Locate the cell with the specified text and output its [X, Y] center coordinate. 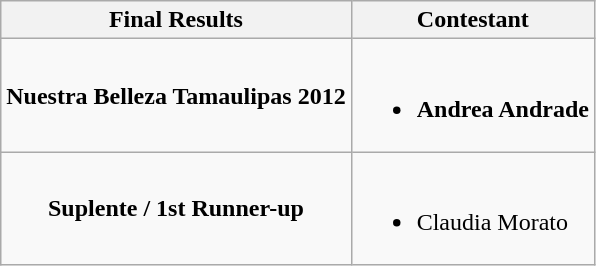
Suplente / 1st Runner-up [176, 208]
Contestant [472, 20]
Claudia Morato [472, 208]
Andrea Andrade [472, 96]
Nuestra Belleza Tamaulipas 2012 [176, 96]
Final Results [176, 20]
